Locate the cell with the specified text and output its (X, Y) center coordinate. 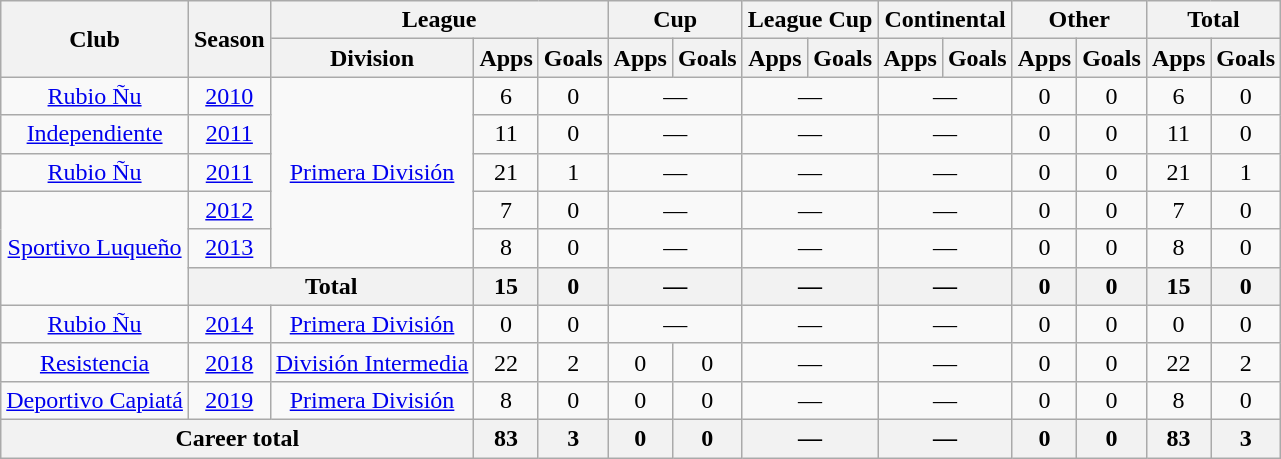
League (439, 20)
Independiente (95, 134)
Continental (945, 20)
Career total (238, 438)
División Intermedia (372, 362)
Sportivo Luqueño (95, 248)
2010 (229, 96)
Cup (675, 20)
2019 (229, 400)
Division (372, 58)
2013 (229, 248)
2012 (229, 210)
Resistencia (95, 362)
Club (95, 39)
2014 (229, 324)
2018 (229, 362)
Deportivo Capiatá (95, 400)
League Cup (810, 20)
Season (229, 39)
Other (1079, 20)
